Return the (x, y) coordinate for the center point of the cell that contains the specified text.  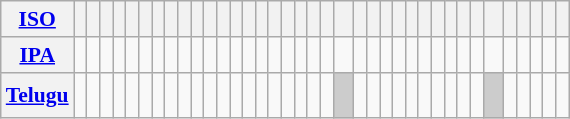
Telugu (38, 95)
ISO (38, 19)
IPA (38, 55)
